Search for the cell housing the specified text and yield its [x, y] center coordinate. 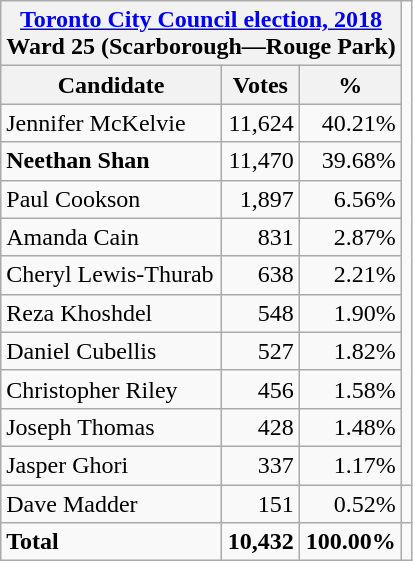
Jennifer McKelvie [112, 123]
% [350, 85]
11,624 [260, 123]
Daniel Cubellis [112, 351]
Joseph Thomas [112, 427]
Paul Cookson [112, 199]
10,432 [260, 542]
548 [260, 313]
456 [260, 389]
1.17% [350, 465]
Reza Khoshdel [112, 313]
Toronto City Council election, 2018Ward 25 (Scarborough—Rouge Park) [202, 34]
831 [260, 237]
6.56% [350, 199]
428 [260, 427]
11,470 [260, 161]
638 [260, 275]
Votes [260, 85]
Neethan Shan [112, 161]
40.21% [350, 123]
Dave Madder [112, 503]
Total [112, 542]
0.52% [350, 503]
1,897 [260, 199]
Jasper Ghori [112, 465]
527 [260, 351]
Cheryl Lewis-Thurab [112, 275]
337 [260, 465]
2.87% [350, 237]
1.90% [350, 313]
2.21% [350, 275]
1.48% [350, 427]
39.68% [350, 161]
Amanda Cain [112, 237]
100.00% [350, 542]
151 [260, 503]
Candidate [112, 85]
Christopher Riley [112, 389]
1.82% [350, 351]
1.58% [350, 389]
